Find where the given text appears and provide that cell's center as (x, y) coordinate. 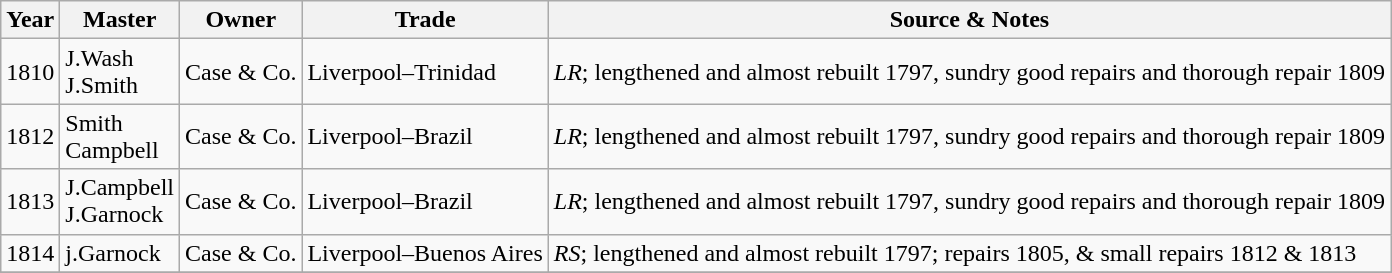
SmithCampbell (120, 136)
Master (120, 20)
1813 (30, 202)
Trade (425, 20)
J.CampbellJ.Garnock (120, 202)
j.Garnock (120, 253)
Year (30, 20)
Source & Notes (969, 20)
RS; lengthened and almost rebuilt 1797; repairs 1805, & small repairs 1812 & 1813 (969, 253)
1810 (30, 72)
1812 (30, 136)
Owner (241, 20)
Liverpool–Buenos Aires (425, 253)
J.WashJ.Smith (120, 72)
1814 (30, 253)
Liverpool–Trinidad (425, 72)
